Determine the [X, Y] coordinate at the center of the cell enclosing the given text.  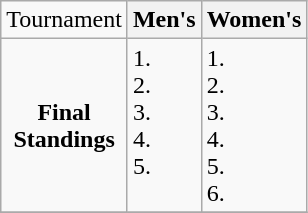
Tournament [64, 20]
Men's [164, 20]
1. 2. 3. 4. 5. 6. [254, 126]
1. 2. 3. 4. 5. [164, 126]
Women's [254, 20]
Final Standings [64, 126]
